Find where the given text appears and provide that cell's center as [X, Y] coordinate. 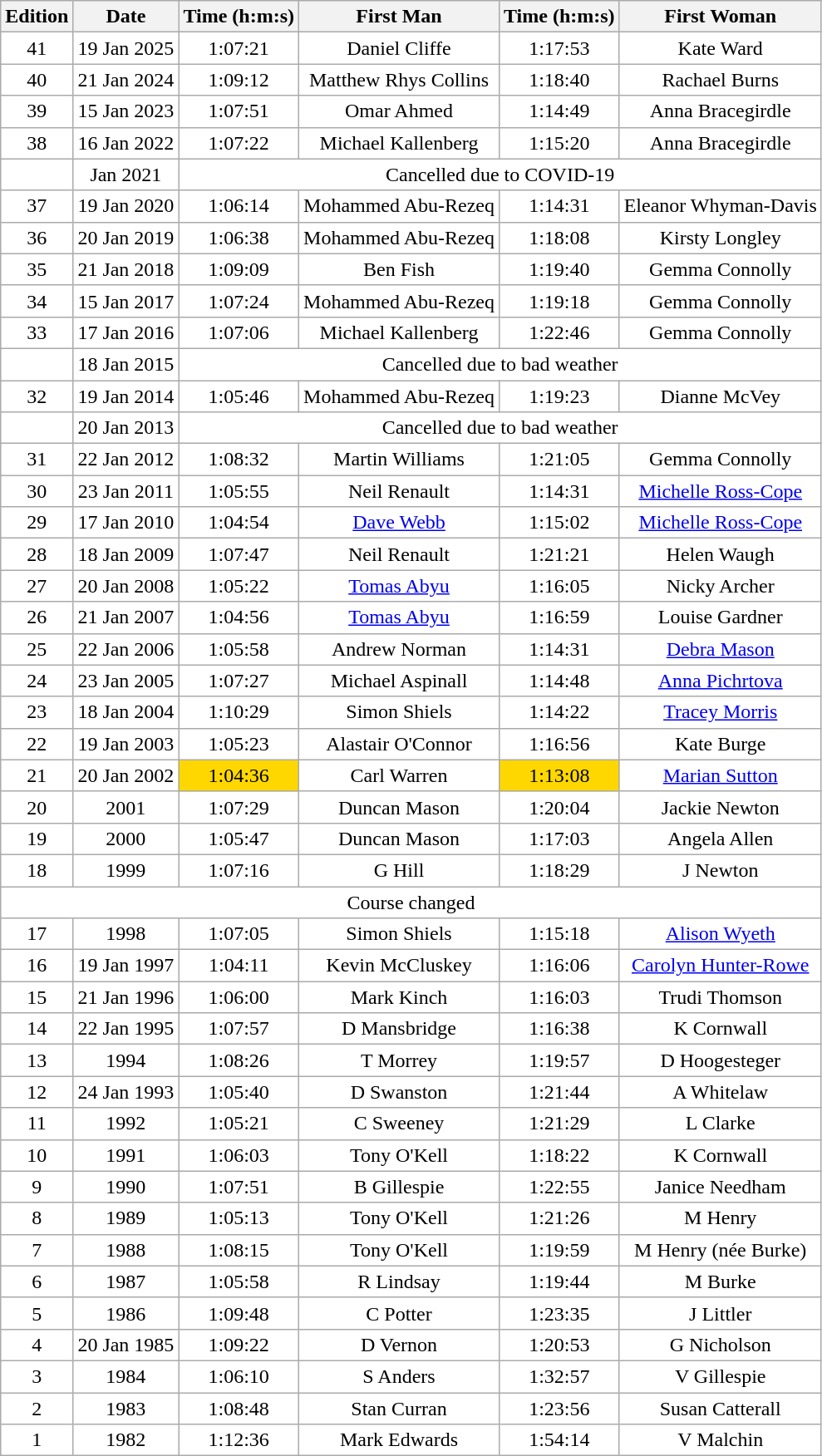
1983 [126, 1409]
1:04:36 [239, 775]
Kate Burge [720, 744]
19 Jan 1997 [126, 966]
A Whitelaw [720, 1092]
Ben Fish [399, 269]
1:08:32 [239, 460]
1999 [126, 870]
15 Jan 2017 [126, 301]
1988 [126, 1250]
13 [37, 1060]
1:18:08 [560, 238]
1:10:29 [239, 712]
36 [37, 238]
16 [37, 966]
27 [37, 586]
Helen Waugh [720, 554]
First Man [399, 17]
18 [37, 870]
1:07:24 [239, 301]
G Hill [399, 870]
1:19:40 [560, 269]
D Swanston [399, 1092]
D Mansbridge [399, 1029]
1:06:10 [239, 1376]
20 Jan 1985 [126, 1345]
9 [37, 1187]
1:05:46 [239, 396]
3 [37, 1376]
24 [37, 681]
1:22:55 [560, 1187]
26 [37, 617]
M Henry (née Burke) [720, 1250]
1:16:56 [560, 744]
32 [37, 396]
2001 [126, 807]
Janice Needham [720, 1187]
Matthew Rhys Collins [399, 80]
1:19:59 [560, 1250]
1:07:22 [239, 143]
1:05:22 [239, 586]
23 Jan 2011 [126, 491]
Angela Allen [720, 839]
J Newton [720, 870]
L Clarke [720, 1124]
Dianne McVey [720, 396]
1:08:15 [239, 1250]
Michael Aspinall [399, 681]
21 Jan 2007 [126, 617]
6 [37, 1281]
Martin Williams [399, 460]
1:04:11 [239, 966]
1:05:47 [239, 839]
J Littler [720, 1313]
Dave Webb [399, 523]
1:09:22 [239, 1345]
1:23:35 [560, 1313]
1:08:48 [239, 1409]
1:16:06 [560, 966]
Kirsty Longley [720, 238]
1982 [126, 1440]
Trudi Thomson [720, 997]
1:12:36 [239, 1440]
21 [37, 775]
1:15:20 [560, 143]
20 Jan 2008 [126, 586]
1:19:57 [560, 1060]
22 Jan 1995 [126, 1029]
1:07:47 [239, 554]
Susan Catterall [720, 1409]
23 Jan 2005 [126, 681]
C Potter [399, 1313]
Nicky Archer [720, 586]
7 [37, 1250]
22 Jan 2006 [126, 649]
1:21:44 [560, 1092]
1:17:53 [560, 48]
1:09:48 [239, 1313]
1:21:05 [560, 460]
21 Jan 2024 [126, 80]
35 [37, 269]
18 Jan 2015 [126, 364]
Jan 2021 [126, 175]
1:15:18 [560, 934]
1:19:44 [560, 1281]
19 Jan 2020 [126, 206]
20 Jan 2019 [126, 238]
1 [37, 1440]
Eleanor Whyman-Davis [720, 206]
1:21:29 [560, 1124]
1984 [126, 1376]
Stan Curran [399, 1409]
1:19:23 [560, 396]
1:08:26 [239, 1060]
1:05:23 [239, 744]
1:04:54 [239, 523]
Louise Gardner [720, 617]
First Woman [720, 17]
17 [37, 934]
1:22:46 [560, 332]
22 Jan 2012 [126, 460]
M Henry [720, 1218]
15 [37, 997]
1:06:38 [239, 238]
1:23:56 [560, 1409]
19 Jan 2003 [126, 744]
1:05:21 [239, 1124]
Alastair O'Connor [399, 744]
1991 [126, 1155]
1:07:57 [239, 1029]
T Morrey [399, 1060]
1:20:04 [560, 807]
19 Jan 2014 [126, 396]
34 [37, 301]
V Gillespie [720, 1376]
G Nicholson [720, 1345]
1:07:06 [239, 332]
Edition [37, 17]
24 Jan 1993 [126, 1092]
8 [37, 1218]
22 [37, 744]
1:17:03 [560, 839]
21 Jan 2018 [126, 269]
Course changed [411, 902]
R Lindsay [399, 1281]
1992 [126, 1124]
1:04:56 [239, 617]
20 Jan 2013 [126, 428]
1:14:48 [560, 681]
1:05:13 [239, 1218]
39 [37, 111]
25 [37, 649]
18 Jan 2009 [126, 554]
1:07:16 [239, 870]
37 [37, 206]
21 Jan 1996 [126, 997]
1:14:22 [560, 712]
Carolyn Hunter-Rowe [720, 966]
1:09:12 [239, 80]
Jackie Newton [720, 807]
B Gillespie [399, 1187]
1989 [126, 1218]
19 [37, 839]
1:09:09 [239, 269]
1:06:03 [239, 1155]
31 [37, 460]
2 [37, 1409]
1:18:40 [560, 80]
Date [126, 17]
17 Jan 2016 [126, 332]
Omar Ahmed [399, 111]
1:07:21 [239, 48]
Tracey Morris [720, 712]
11 [37, 1124]
1:16:03 [560, 997]
1:16:05 [560, 586]
1:06:00 [239, 997]
Mark Kinch [399, 997]
Alison Wyeth [720, 934]
1:16:38 [560, 1029]
D Hoogesteger [720, 1060]
1:14:49 [560, 111]
2000 [126, 839]
23 [37, 712]
V Malchin [720, 1440]
1994 [126, 1060]
1:07:27 [239, 681]
1:20:53 [560, 1345]
Mark Edwards [399, 1440]
33 [37, 332]
1:15:02 [560, 523]
18 Jan 2004 [126, 712]
40 [37, 80]
1:19:18 [560, 301]
19 Jan 2025 [126, 48]
M Burke [720, 1281]
29 [37, 523]
D Vernon [399, 1345]
30 [37, 491]
Marian Sutton [720, 775]
1:07:29 [239, 807]
1:21:21 [560, 554]
38 [37, 143]
Kevin McCluskey [399, 966]
Andrew Norman [399, 649]
Rachael Burns [720, 80]
28 [37, 554]
16 Jan 2022 [126, 143]
1:05:55 [239, 491]
1:13:08 [560, 775]
Carl Warren [399, 775]
1:07:05 [239, 934]
1:32:57 [560, 1376]
41 [37, 48]
Cancelled due to COVID-19 [500, 175]
17 Jan 2010 [126, 523]
Debra Mason [720, 649]
1:16:59 [560, 617]
20 Jan 2002 [126, 775]
4 [37, 1345]
C Sweeney [399, 1124]
Anna Pichrtova [720, 681]
5 [37, 1313]
20 [37, 807]
1:18:29 [560, 870]
1986 [126, 1313]
10 [37, 1155]
Kate Ward [720, 48]
15 Jan 2023 [126, 111]
1998 [126, 934]
14 [37, 1029]
1:18:22 [560, 1155]
Daniel Cliffe [399, 48]
12 [37, 1092]
1987 [126, 1281]
1:06:14 [239, 206]
1:54:14 [560, 1440]
S Anders [399, 1376]
1:21:26 [560, 1218]
1990 [126, 1187]
1:05:40 [239, 1092]
